Extract the (X, Y) coordinate from the center of the cell holding the provided text.  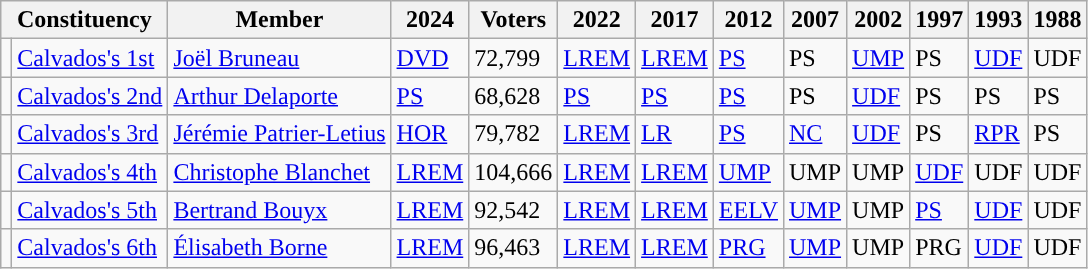
Calvados's 6th (90, 248)
2007 (814, 20)
Constituency (84, 20)
92,542 (514, 210)
Calvados's 5th (90, 210)
Calvados's 3rd (90, 134)
RPR (998, 134)
Christophe Blanchet (280, 172)
1997 (940, 20)
EELV (748, 210)
Member (280, 20)
104,666 (514, 172)
Arthur Delaporte (280, 96)
68,628 (514, 96)
Calvados's 1st (90, 58)
1988 (1058, 20)
1993 (998, 20)
DVD (430, 58)
2022 (597, 20)
Voters (514, 20)
2012 (748, 20)
2024 (430, 20)
72,799 (514, 58)
LR (675, 134)
NC (814, 134)
Joël Bruneau (280, 58)
96,463 (514, 248)
Calvados's 2nd (90, 96)
Calvados's 4th (90, 172)
2002 (878, 20)
HOR (430, 134)
2017 (675, 20)
79,782 (514, 134)
Élisabeth Borne (280, 248)
Jérémie Patrier-Letius (280, 134)
Bertrand Bouyx (280, 210)
